Locate the cell with the specified text and output its (x, y) center coordinate. 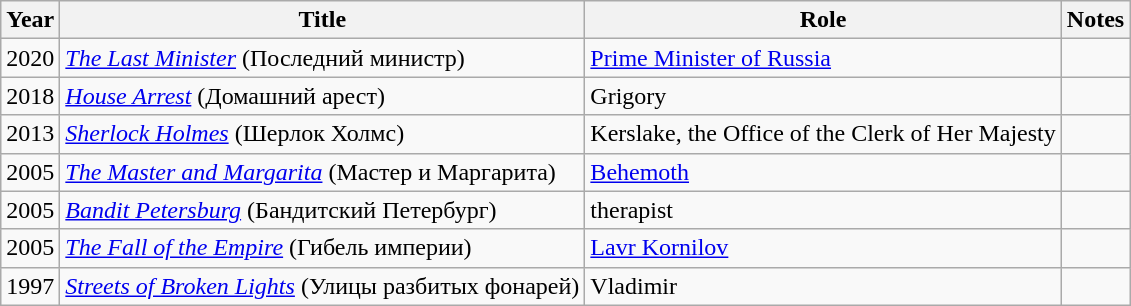
The Master and Margarita (Мастер и Маргарита) (322, 172)
2020 (30, 58)
House Arrest (Домашний арест) (322, 96)
Lavr Kornilov (823, 248)
2013 (30, 134)
2018 (30, 96)
Kerslake, the Office of the Clerk of Her Majesty (823, 134)
Grigory (823, 96)
1997 (30, 286)
Year (30, 20)
Notes (1095, 20)
The Last Minister (Последний министр) (322, 58)
Title (322, 20)
Role (823, 20)
Prime Minister of Russia (823, 58)
Streets of Broken Lights (Улицы разбитых фонарей) (322, 286)
therapist (823, 210)
Sherlock Holmes (Шерлок Холмс) (322, 134)
Bandit Petersburg (Бандитский Петербург) (322, 210)
The Fall of the Empire (Гибель империи) (322, 248)
Vladimir (823, 286)
Behemoth (823, 172)
